Provide the [x, y] coordinate of the cell's center where the given text is located.  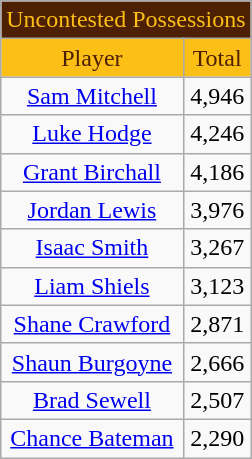
2,290 [217, 438]
Player [92, 58]
3,267 [217, 248]
Total [217, 58]
2,666 [217, 362]
Grant Birchall [92, 172]
Shane Crawford [92, 324]
Brad Sewell [92, 400]
Luke Hodge [92, 134]
4,186 [217, 172]
2,507 [217, 400]
Jordan Lewis [92, 210]
2,871 [217, 324]
Uncontested Possessions [126, 20]
Isaac Smith [92, 248]
Shaun Burgoyne [92, 362]
3,976 [217, 210]
4,246 [217, 134]
3,123 [217, 286]
Chance Bateman [92, 438]
Liam Shiels [92, 286]
4,946 [217, 96]
Sam Mitchell [92, 96]
